Find where the given text appears and provide that cell's center as (X, Y) coordinate. 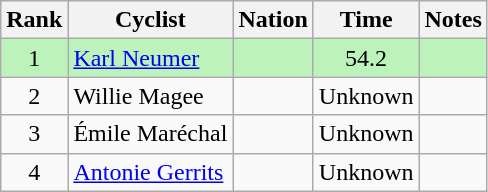
Rank (34, 20)
Nation (273, 20)
54.2 (366, 58)
Cyclist (150, 20)
Antonie Gerrits (150, 172)
4 (34, 172)
Notes (453, 20)
Willie Magee (150, 96)
Time (366, 20)
3 (34, 134)
Émile Maréchal (150, 134)
2 (34, 96)
1 (34, 58)
Karl Neumer (150, 58)
